Determine the (X, Y) coordinate at the center of the cell enclosing the given text.  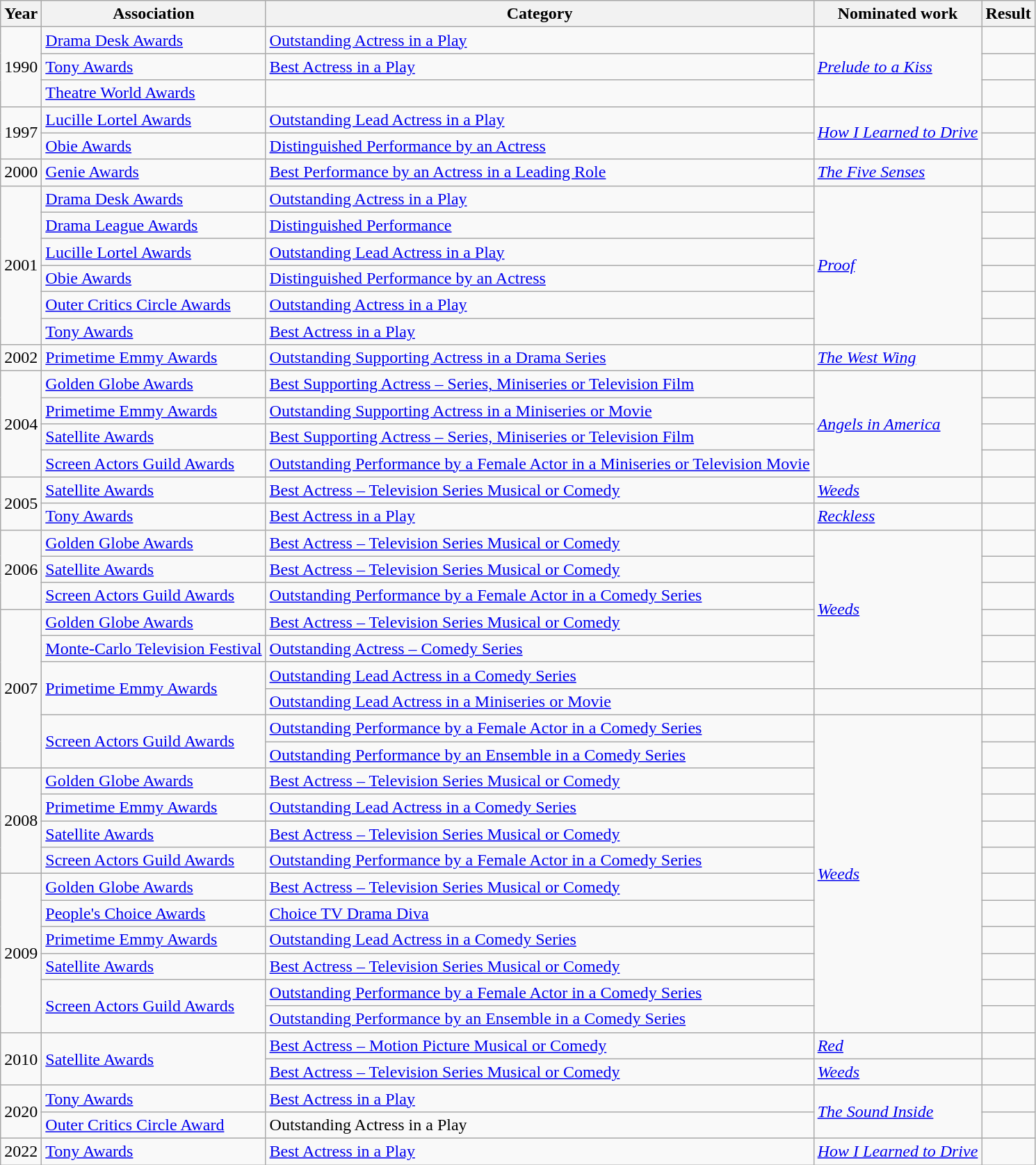
1990 (21, 67)
2022 (21, 1151)
Nominated work (898, 14)
2004 (21, 424)
1997 (21, 133)
Best Actress – Motion Picture Musical or Comedy (540, 1045)
Outstanding Supporting Actress in a Drama Series (540, 358)
Outstanding Supporting Actress in a Miniseries or Movie (540, 411)
2006 (21, 569)
People's Choice Awards (154, 913)
2002 (21, 358)
2010 (21, 1059)
Theatre World Awards (154, 93)
Reckless (898, 516)
Result (1008, 14)
Angels in America (898, 424)
2008 (21, 821)
The Five Senses (898, 172)
Monte-Carlo Television Festival (154, 649)
2005 (21, 503)
Prelude to a Kiss (898, 67)
2009 (21, 953)
Red (898, 1045)
Outer Critics Circle Awards (154, 304)
Choice TV Drama Diva (540, 913)
Year (21, 14)
2001 (21, 265)
2000 (21, 172)
Category (540, 14)
Distinguished Performance (540, 225)
Outer Critics Circle Award (154, 1125)
Drama League Awards (154, 225)
Genie Awards (154, 172)
2007 (21, 688)
The West Wing (898, 358)
The Sound Inside (898, 1111)
Proof (898, 265)
Best Performance by an Actress in a Leading Role (540, 172)
Outstanding Performance by a Female Actor in a Miniseries or Television Movie (540, 464)
2020 (21, 1111)
Association (154, 14)
Outstanding Actress – Comedy Series (540, 649)
Outstanding Lead Actress in a Miniseries or Movie (540, 701)
